Determine the [x, y] coordinate at the center of the cell enclosing the given text.  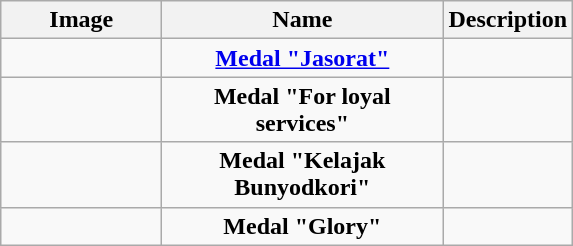
Medal "Glory" [302, 226]
Medal "Jasorat" [302, 58]
Name [302, 20]
Image [82, 20]
Medal "For loyal services" [302, 110]
Description [508, 20]
Medal "Kelajak Bunyodkori" [302, 174]
